From the cell containing the given text, extract its center point as (x, y) coordinate. 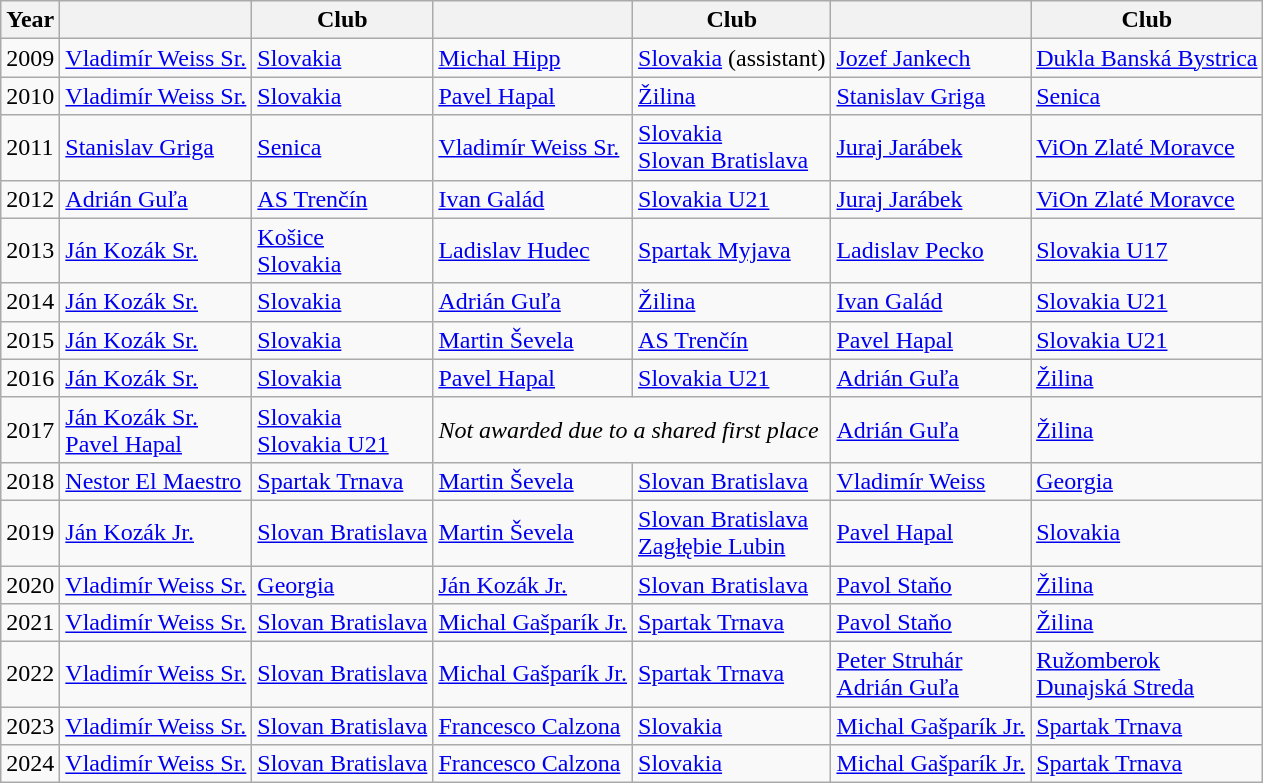
Ján Kozák Sr. Pavel Hapal (156, 430)
Slovakia U17 (1147, 250)
Ružomberok Dunajská Streda (1147, 674)
2009 (30, 58)
Not awarded due to a shared first place (632, 430)
2018 (30, 481)
2015 (30, 340)
Ladislav Pecko (931, 250)
2020 (30, 585)
2022 (30, 674)
Spartak Myjava (732, 250)
2013 (30, 250)
2011 (30, 148)
Dukla Banská Bystrica (1147, 58)
2023 (30, 726)
Slovan Bratislava Zagłębie Lubin (732, 532)
2012 (30, 199)
2024 (30, 764)
2014 (30, 302)
Košice Slovakia (342, 250)
2021 (30, 623)
2019 (30, 532)
2010 (30, 96)
Vladimír Weiss (931, 481)
2017 (30, 430)
Ladislav Hudec (533, 250)
Slovakia Slovan Bratislava (732, 148)
Peter Struhár Adrián Guľa (931, 674)
Nestor El Maestro (156, 481)
Year (30, 20)
2016 (30, 378)
Michal Hipp (533, 58)
Slovakia Slovakia U21 (342, 430)
Slovakia (assistant) (732, 58)
Jozef Jankech (931, 58)
